Locate the cell with the specified text and output its (x, y) center coordinate. 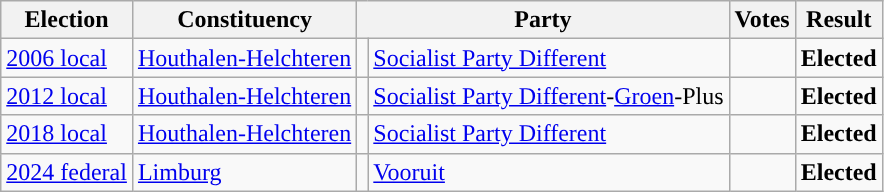
Result (838, 20)
Socialist Party Different-Groen-Plus (548, 96)
Votes (762, 20)
2018 local (67, 134)
2012 local (67, 96)
Constituency (244, 20)
Vooruit (548, 172)
Limburg (244, 172)
2006 local (67, 58)
Election (67, 20)
Party (543, 20)
2024 federal (67, 172)
